Return (x, y) of the center of cell containing provided text 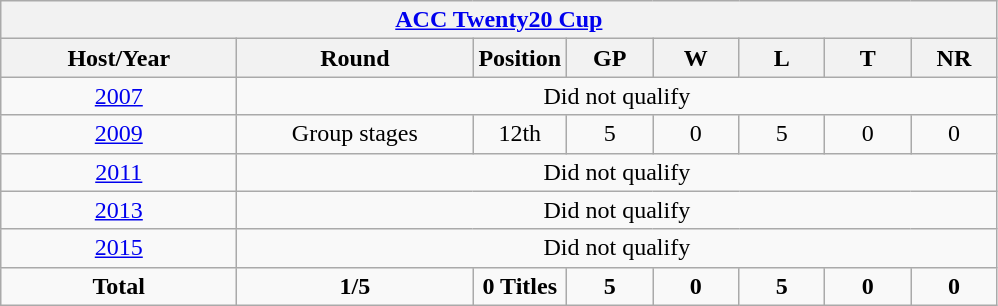
NR (954, 58)
2011 (119, 172)
Group stages (355, 134)
1/5 (355, 286)
Total (119, 286)
2013 (119, 210)
2009 (119, 134)
ACC Twenty20 Cup (499, 20)
12th (520, 134)
Position (520, 58)
L (782, 58)
GP (610, 58)
0 Titles (520, 286)
T (868, 58)
2007 (119, 96)
Round (355, 58)
Host/Year (119, 58)
W (696, 58)
2015 (119, 248)
